Detect which cell encompasses the target text, then output its (x, y) center coordinate. 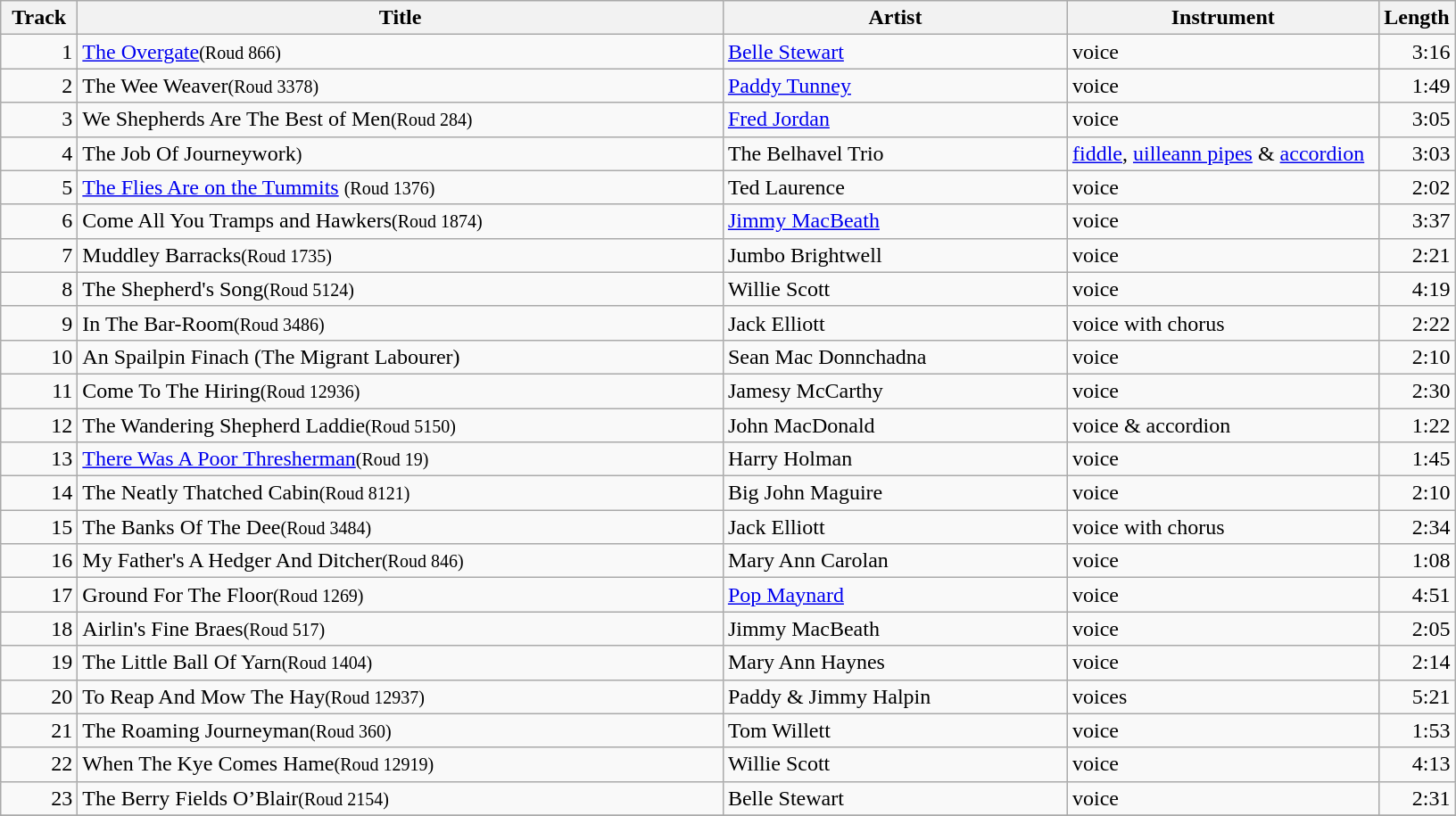
2:02 (1417, 187)
6 (39, 221)
The Belhavel Trio (895, 153)
3:37 (1417, 221)
The Berry Fields O’Blair(Roud 2154) (401, 798)
11 (39, 391)
2 (39, 86)
Artist (895, 18)
In The Bar-Room(Roud 3486) (401, 323)
Harry Holman (895, 459)
2:05 (1417, 629)
19 (39, 663)
Instrument (1222, 18)
Jumbo Brightwell (895, 255)
Airlin's Fine Braes(Roud 517) (401, 629)
5 (39, 187)
1:08 (1417, 561)
We Shepherds Are The Best of Men(Roud 284) (401, 120)
The Overgate(Roud 866) (401, 52)
Come All You Tramps and Hawkers(Roud 1874) (401, 221)
The Roaming Journeyman(Roud 360) (401, 730)
Title (401, 18)
The Job Of Journeywork) (401, 153)
3:16 (1417, 52)
The Banks Of The Dee(Roud 3484) (401, 527)
The Wee Weaver(Roud 3378) (401, 86)
Fred Jordan (895, 120)
My Father's A Hedger And Ditcher(Roud 846) (401, 561)
John MacDonald (895, 425)
The Little Ball Of Yarn(Roud 1404) (401, 663)
5:21 (1417, 696)
7 (39, 255)
Tom Willett (895, 730)
The Neatly Thatched Cabin(Roud 8121) (401, 493)
There Was A Poor Thresherman(Roud 19) (401, 459)
2:34 (1417, 527)
16 (39, 561)
3 (39, 120)
voices (1222, 696)
8 (39, 289)
1:49 (1417, 86)
4:13 (1417, 764)
Mary Ann Carolan (895, 561)
13 (39, 459)
2:14 (1417, 663)
1:45 (1417, 459)
14 (39, 493)
The Shepherd's Song(Roud 5124) (401, 289)
An Spailpin Finach (The Migrant Labourer) (401, 357)
Big John Maguire (895, 493)
Paddy Tunney (895, 86)
9 (39, 323)
1:22 (1417, 425)
2:30 (1417, 391)
2:22 (1417, 323)
4:51 (1417, 595)
2:21 (1417, 255)
Jamesy McCarthy (895, 391)
Muddley Barracks(Roud 1735) (401, 255)
Sean Mac Donnchadna (895, 357)
17 (39, 595)
1:53 (1417, 730)
Ground For The Floor(Roud 1269) (401, 595)
4:19 (1417, 289)
20 (39, 696)
Length (1417, 18)
Come To The Hiring(Roud 12936) (401, 391)
4 (39, 153)
1 (39, 52)
23 (39, 798)
When The Kye Comes Hame(Roud 12919) (401, 764)
The Flies Are on the Tummits (Roud 1376) (401, 187)
voice & accordion (1222, 425)
fiddle, uilleann pipes & accordion (1222, 153)
10 (39, 357)
3:05 (1417, 120)
3:03 (1417, 153)
12 (39, 425)
To Reap And Mow The Hay(Roud 12937) (401, 696)
The Wandering Shepherd Laddie(Roud 5150) (401, 425)
22 (39, 764)
Pop Maynard (895, 595)
Paddy & Jimmy Halpin (895, 696)
18 (39, 629)
2:31 (1417, 798)
15 (39, 527)
Ted Laurence (895, 187)
Mary Ann Haynes (895, 663)
21 (39, 730)
Track (39, 18)
